Return the (x, y) coordinate for the center point of the cell that contains the specified text.  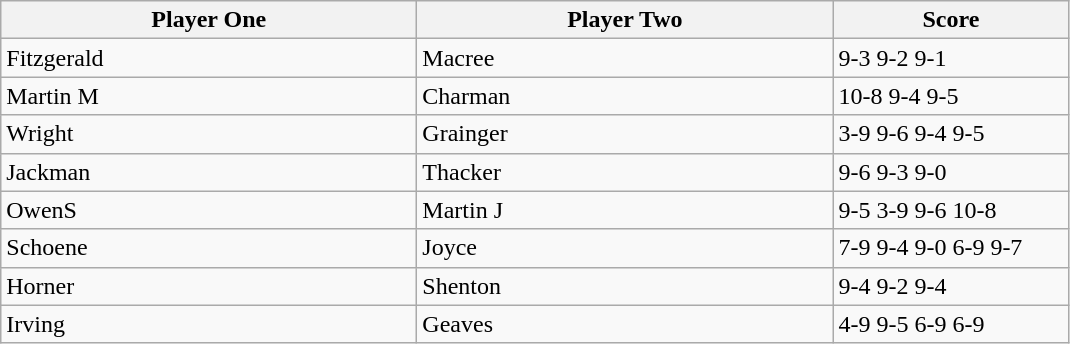
Irving (209, 324)
9-5 3-9 9-6 10-8 (951, 210)
Charman (625, 96)
Grainger (625, 134)
Macree (625, 58)
Fitzgerald (209, 58)
Martin M (209, 96)
Geaves (625, 324)
Joyce (625, 248)
9-3 9-2 9-1 (951, 58)
4-9 9-5 6-9 6-9 (951, 324)
9-6 9-3 9-0 (951, 172)
Player Two (625, 20)
7-9 9-4 9-0 6-9 9-7 (951, 248)
Horner (209, 286)
3-9 9-6 9-4 9-5 (951, 134)
Thacker (625, 172)
Player One (209, 20)
Schoene (209, 248)
Shenton (625, 286)
9-4 9-2 9-4 (951, 286)
Jackman (209, 172)
OwenS (209, 210)
10-8 9-4 9-5 (951, 96)
Score (951, 20)
Wright (209, 134)
Martin J (625, 210)
